Determine the (x, y) coordinate at the center of the cell enclosing the given text.  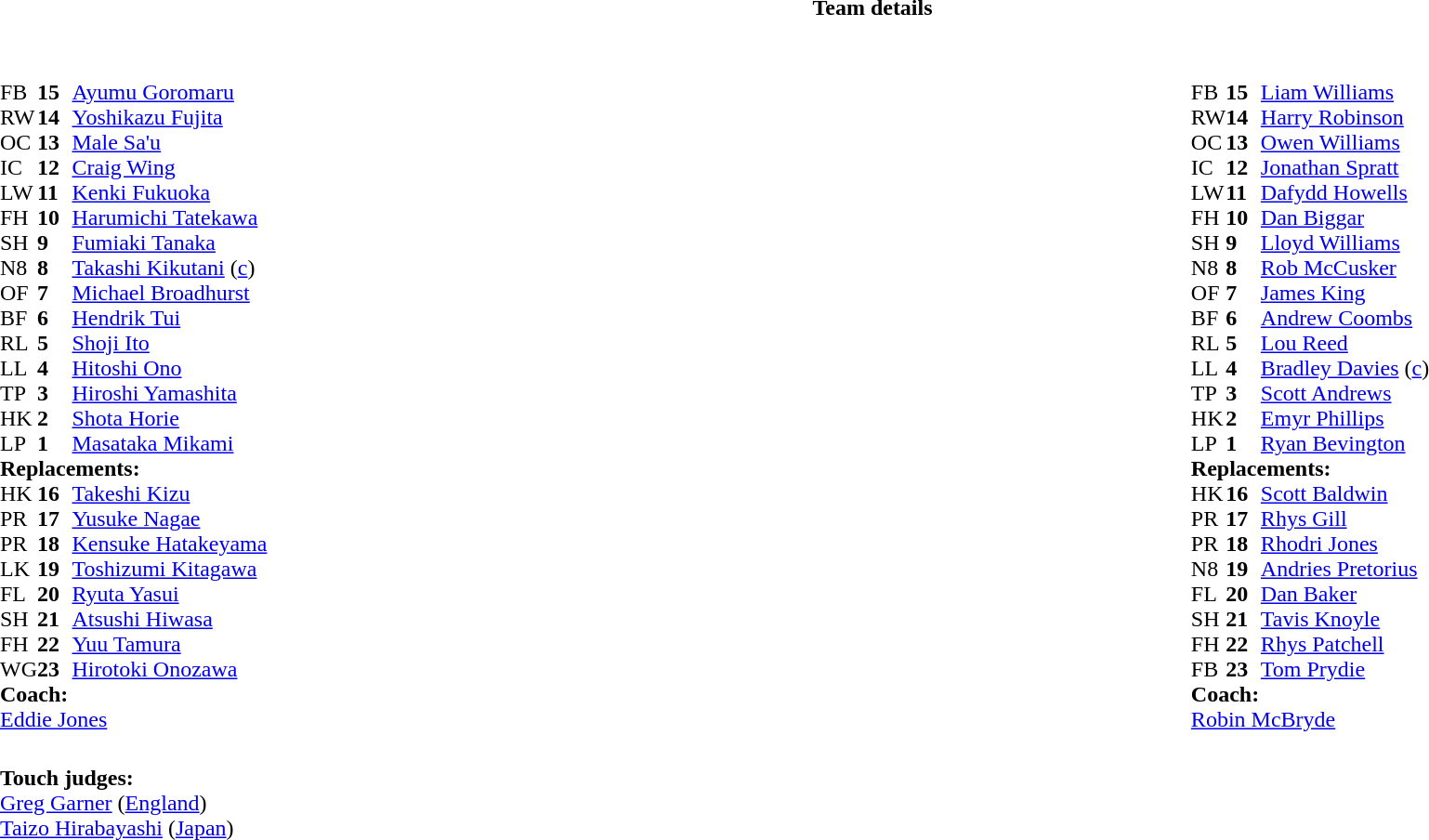
Dan Baker (1345, 595)
Hendrik Tui (169, 318)
Male Sa'u (169, 143)
Craig Wing (169, 167)
Owen Williams (1345, 143)
Tom Prydie (1345, 669)
Masataka Mikami (169, 444)
Kensuke Hatakeyama (169, 545)
Rhys Patchell (1345, 645)
Scott Baldwin (1345, 494)
Andries Pretorius (1345, 569)
Rhys Gill (1345, 518)
Hirotoki Onozawa (169, 669)
Harumichi Tatekawa (169, 217)
Andrew Coombs (1345, 318)
Dan Biggar (1345, 217)
Toshizumi Kitagawa (169, 569)
Hiroshi Yamashita (169, 394)
Lloyd Williams (1345, 243)
Takeshi Kizu (169, 494)
Emyr Phillips (1345, 418)
Harry Robinson (1345, 117)
Ayumu Goromaru (169, 93)
Kenki Fukuoka (169, 193)
Rhodri Jones (1345, 545)
Michael Broadhurst (169, 294)
Robin McBryde (1310, 719)
WG (19, 669)
Shota Horie (169, 418)
Tavis Knoyle (1345, 619)
Ryuta Yasui (169, 595)
James King (1345, 294)
Scott Andrews (1345, 394)
Liam Williams (1345, 93)
Bradley Davies (c) (1345, 368)
Takashi Kikutani (c) (169, 268)
Eddie Jones (134, 719)
Yoshikazu Fujita (169, 117)
Yuu Tamura (169, 645)
Atsushi Hiwasa (169, 619)
Rob McCusker (1345, 268)
Ryan Bevington (1345, 444)
LK (19, 569)
Jonathan Spratt (1345, 167)
Shoji Ito (169, 344)
Dafydd Howells (1345, 193)
Fumiaki Tanaka (169, 243)
Yusuke Nagae (169, 518)
Hitoshi Ono (169, 368)
Lou Reed (1345, 344)
